Extract the (X, Y) coordinate from the center of the cell holding the provided text.  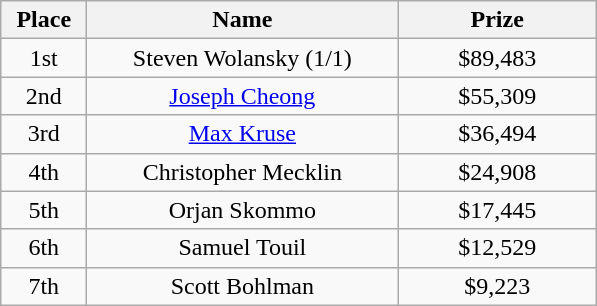
4th (44, 172)
5th (44, 210)
Samuel Touil (242, 248)
$12,529 (498, 248)
$36,494 (498, 134)
$89,483 (498, 58)
Name (242, 20)
Prize (498, 20)
Joseph Cheong (242, 96)
Christopher Mecklin (242, 172)
6th (44, 248)
$17,445 (498, 210)
$24,908 (498, 172)
Max Kruse (242, 134)
$55,309 (498, 96)
3rd (44, 134)
2nd (44, 96)
Orjan Skommo (242, 210)
Scott Bohlman (242, 286)
$9,223 (498, 286)
Place (44, 20)
Steven Wolansky (1/1) (242, 58)
7th (44, 286)
1st (44, 58)
